From the cell containing the given text, extract its center point as (X, Y) coordinate. 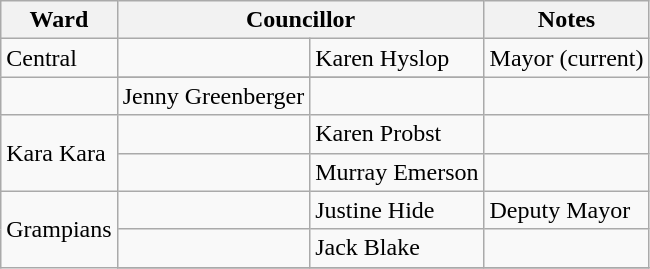
Jenny Greenberger (214, 96)
Karen Probst (397, 134)
Murray Emerson (397, 172)
Kara Kara (59, 153)
Notes (566, 20)
Mayor (current) (566, 58)
Councillor (300, 20)
Central (59, 58)
Karen Hyslop (397, 58)
Justine Hide (397, 210)
Jack Blake (397, 248)
Grampians (59, 229)
Ward (59, 20)
Deputy Mayor (566, 210)
